Identify which cell holds the provided text, then report its (X, Y) central coordinate. 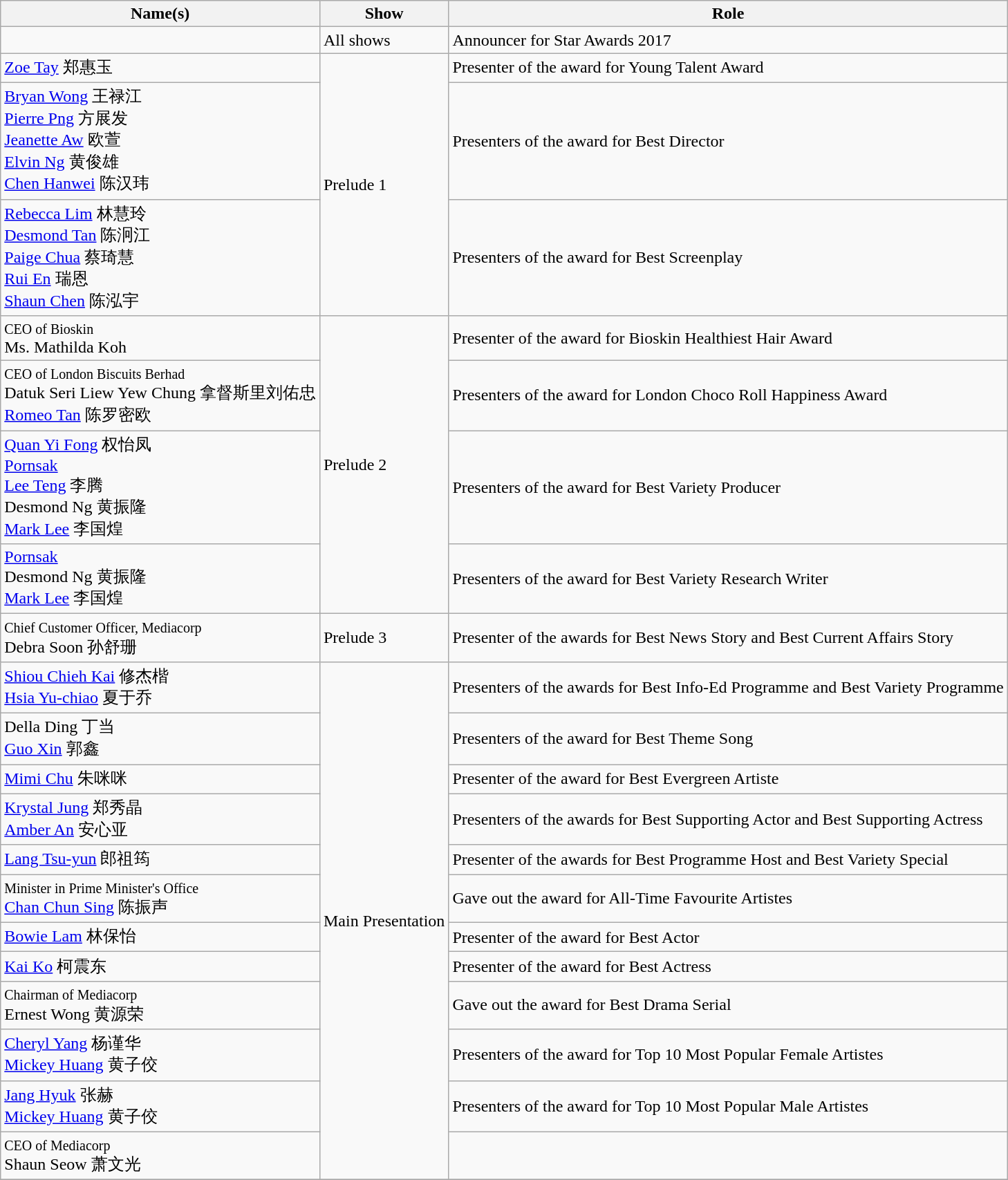
Mimi Chu 朱咪咪 (160, 780)
Presenters of the award for Best Variety Producer (728, 487)
Presenters of the award for Top 10 Most Popular Male Artistes (728, 1106)
All shows (384, 40)
Announcer for Star Awards 2017 (728, 40)
CEO of Bioskin Ms. Mathilda Koh (160, 339)
Minister in Prime Minister's Office Chan Chun Sing 陈振声 (160, 899)
Presenters of the award for Best Screenplay (728, 257)
Prelude 2 (384, 465)
Gave out the award for Best Drama Serial (728, 1005)
CEO of London Biscuits Berhad Datuk Seri Liew Yew Chung 拿督斯里刘佑忠 Romeo Tan 陈罗密欧 (160, 395)
Chief Customer Officer, Mediacorp Debra Soon 孙舒珊 (160, 638)
Rebecca Lim 林慧玲 Desmond Tan 陈泂江 Paige Chua 蔡琦慧 Rui En 瑞恩 Shaun Chen 陈泓宇 (160, 257)
Presenters of the award for Best Director (728, 141)
Presenter of the awards for Best Programme Host and Best Variety Special (728, 860)
Presenters of the award for Best Theme Song (728, 738)
Bryan Wong 王禄江 Pierre Png 方展发 Jeanette Aw 欧萱 Elvin Ng 黄俊雄 Chen Hanwei 陈汉玮 (160, 141)
Prelude 3 (384, 638)
Presenters of the award for Top 10 Most Popular Female Artistes (728, 1055)
Shiou Chieh Kai 修杰楷 Hsia Yu-chiao 夏于乔 (160, 687)
CEO of Mediacorp Shaun Seow 萧文光 (160, 1156)
Presenter of the awards for Best News Story and Best Current Affairs Story (728, 638)
Quan Yi Fong 权怡凤 Pornsak Lee Teng 李腾 Desmond Ng 黄振隆 Mark Lee 李国煌 (160, 487)
Show (384, 14)
Presenters of the awards for Best Supporting Actor and Best Supporting Actress (728, 819)
Presenters of the award for Best Variety Research Writer (728, 579)
Zoe Tay 郑惠玉 (160, 68)
Presenter of the award for Best Evergreen Artiste (728, 780)
Pornsak Desmond Ng 黄振隆 Mark Lee 李国煌 (160, 579)
Bowie Lam 林保怡 (160, 937)
Name(s) (160, 14)
Presenters of the awards for Best Info-Ed Programme and Best Variety Programme (728, 687)
Presenter of the award for Young Talent Award (728, 68)
Presenter of the award for Bioskin Healthiest Hair Award (728, 339)
Krystal Jung 郑秀晶 Amber An 安心亚 (160, 819)
Cheryl Yang 杨谨华 Mickey Huang 黄子佼 (160, 1055)
Kai Ko 柯震东 (160, 966)
Gave out the award for All-Time Favourite Artistes (728, 899)
Presenter of the award for Best Actor (728, 937)
Lang Tsu-yun 郎祖筠 (160, 860)
Jang Hyuk 张赫 Mickey Huang 黄子佼 (160, 1106)
Presenter of the award for Best Actress (728, 966)
Presenters of the award for London Choco Roll Happiness Award (728, 395)
Role (728, 14)
Prelude 1 (384, 185)
Chairman of Mediacorp Ernest Wong 黄源荣 (160, 1005)
Main Presentation (384, 921)
Della Ding 丁当 Guo Xin 郭鑫 (160, 738)
